Search for the cell housing the specified text and yield its (x, y) center coordinate. 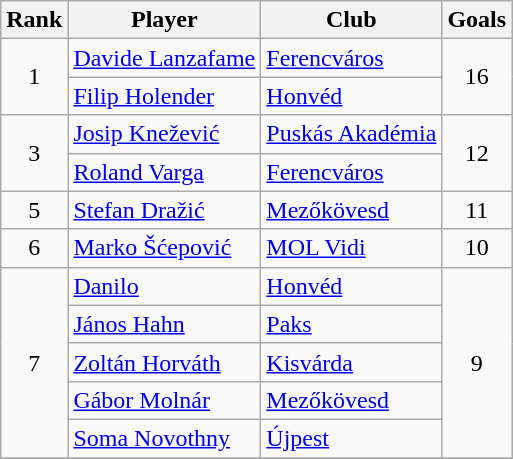
3 (34, 153)
Marko Šćepović (164, 248)
Rank (34, 20)
Paks (352, 324)
Filip Holender (164, 96)
1 (34, 77)
Goals (477, 20)
7 (34, 362)
Újpest (352, 438)
Kisvárda (352, 362)
11 (477, 210)
Gábor Molnár (164, 400)
Puskás Akadémia (352, 134)
Danilo (164, 286)
MOL Vidi (352, 248)
12 (477, 153)
9 (477, 362)
János Hahn (164, 324)
Josip Knežević (164, 134)
Club (352, 20)
Zoltán Horváth (164, 362)
Stefan Dražić (164, 210)
6 (34, 248)
Soma Novothny (164, 438)
Davide Lanzafame (164, 58)
16 (477, 77)
Roland Varga (164, 172)
5 (34, 210)
10 (477, 248)
Player (164, 20)
